Return the [X, Y] coordinate for the center point of the cell that contains the specified text.  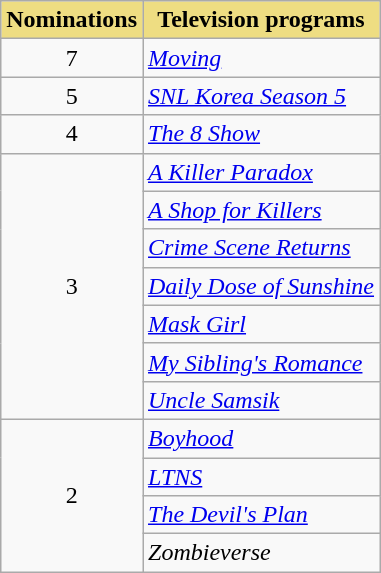
4 [72, 134]
Nominations [72, 20]
Boyhood [260, 438]
A Shop for Killers [260, 210]
The 8 Show [260, 134]
Uncle Samsik [260, 400]
Television programs [260, 20]
Moving [260, 58]
7 [72, 58]
2 [72, 495]
5 [72, 96]
A Killer Paradox [260, 172]
My Sibling's Romance [260, 362]
Mask Girl [260, 324]
Zombieverse [260, 553]
LTNS [260, 477]
The Devil's Plan [260, 515]
3 [72, 286]
Crime Scene Returns [260, 248]
Daily Dose of Sunshine [260, 286]
SNL Korea Season 5 [260, 96]
